For the text-containing cell, return its midpoint in (X, Y) coordinate format. 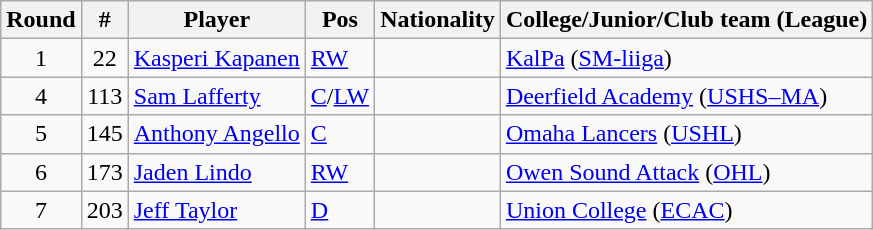
6 (41, 172)
College/Junior/Club team (League) (686, 20)
Pos (340, 20)
Nationality (438, 20)
Owen Sound Attack (OHL) (686, 172)
Deerfield Academy (USHS–MA) (686, 96)
Round (41, 20)
145 (104, 134)
Player (216, 20)
22 (104, 58)
113 (104, 96)
7 (41, 210)
Jeff Taylor (216, 210)
Sam Lafferty (216, 96)
173 (104, 172)
203 (104, 210)
Jaden Lindo (216, 172)
C/LW (340, 96)
Anthony Angello (216, 134)
4 (41, 96)
# (104, 20)
KalPa (SM-liiga) (686, 58)
D (340, 210)
5 (41, 134)
Kasperi Kapanen (216, 58)
1 (41, 58)
Union College (ECAC) (686, 210)
C (340, 134)
Omaha Lancers (USHL) (686, 134)
